Detect which cell encompasses the target text, then output its (X, Y) center coordinate. 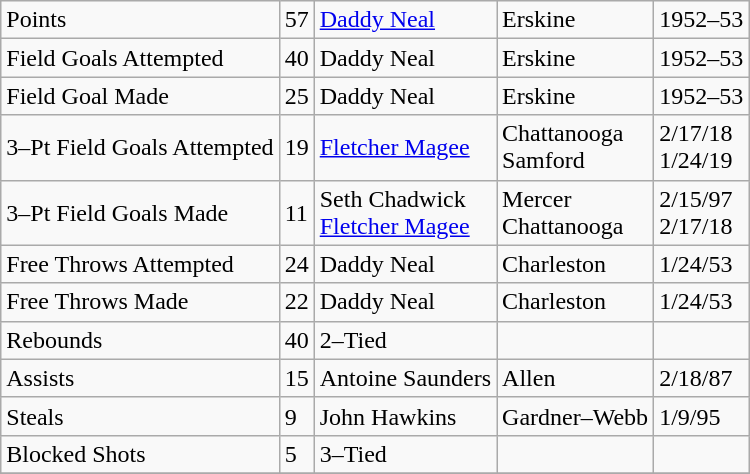
Free Throws Attempted (140, 264)
ChattanoogaSamford (576, 148)
Free Throws Made (140, 302)
Assists (140, 378)
Allen (576, 378)
5 (296, 454)
11 (296, 212)
Gardner–Webb (576, 416)
Steals (140, 416)
MercerChattanooga (576, 212)
15 (296, 378)
9 (296, 416)
2/15/972/17/18 (702, 212)
Field Goal Made (140, 96)
2/18/87 (702, 378)
25 (296, 96)
Rebounds (140, 340)
57 (296, 20)
Field Goals Attempted (140, 58)
Seth ChadwickFletcher Magee (405, 212)
19 (296, 148)
Fletcher Magee (405, 148)
Points (140, 20)
3–Pt Field Goals Made (140, 212)
3–Tied (405, 454)
22 (296, 302)
2/17/181/24/19 (702, 148)
2–Tied (405, 340)
Blocked Shots (140, 454)
Antoine Saunders (405, 378)
3–Pt Field Goals Attempted (140, 148)
John Hawkins (405, 416)
1/9/95 (702, 416)
24 (296, 264)
